From the cell containing the given text, extract its center point as [x, y] coordinate. 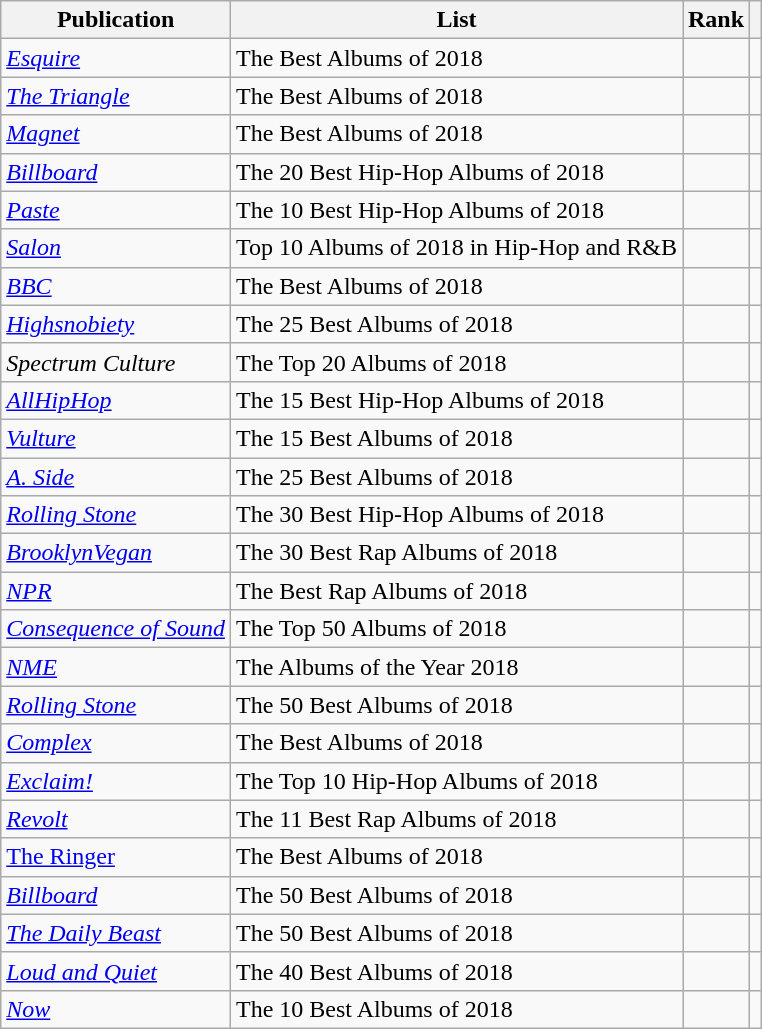
Esquire [116, 58]
The 30 Best Rap Albums of 2018 [456, 553]
NME [116, 667]
The Top 50 Albums of 2018 [456, 629]
Paste [116, 210]
Rank [716, 20]
The 10 Best Hip-Hop Albums of 2018 [456, 210]
The 20 Best Hip-Hop Albums of 2018 [456, 172]
The Daily Beast [116, 933]
A. Side [116, 477]
The Top 20 Albums of 2018 [456, 362]
The Top 10 Hip-Hop Albums of 2018 [456, 781]
Exclaim! [116, 781]
Publication [116, 20]
The Best Rap Albums of 2018 [456, 591]
List [456, 20]
Complex [116, 743]
Vulture [116, 438]
BrooklynVegan [116, 553]
Highsnobiety [116, 324]
Now [116, 1009]
The Triangle [116, 96]
NPR [116, 591]
The 40 Best Albums of 2018 [456, 971]
BBC [116, 286]
Salon [116, 248]
The Albums of the Year 2018 [456, 667]
Consequence of Sound [116, 629]
Magnet [116, 134]
Revolt [116, 819]
The 15 Best Albums of 2018 [456, 438]
Loud and Quiet [116, 971]
Top 10 Albums of 2018 in Hip-Hop and R&B [456, 248]
The 15 Best Hip-Hop Albums of 2018 [456, 400]
The 11 Best Rap Albums of 2018 [456, 819]
The Ringer [116, 857]
The 30 Best Hip-Hop Albums of 2018 [456, 515]
AllHipHop [116, 400]
The 10 Best Albums of 2018 [456, 1009]
Spectrum Culture [116, 362]
